For the text-containing cell, return its midpoint in (x, y) coordinate format. 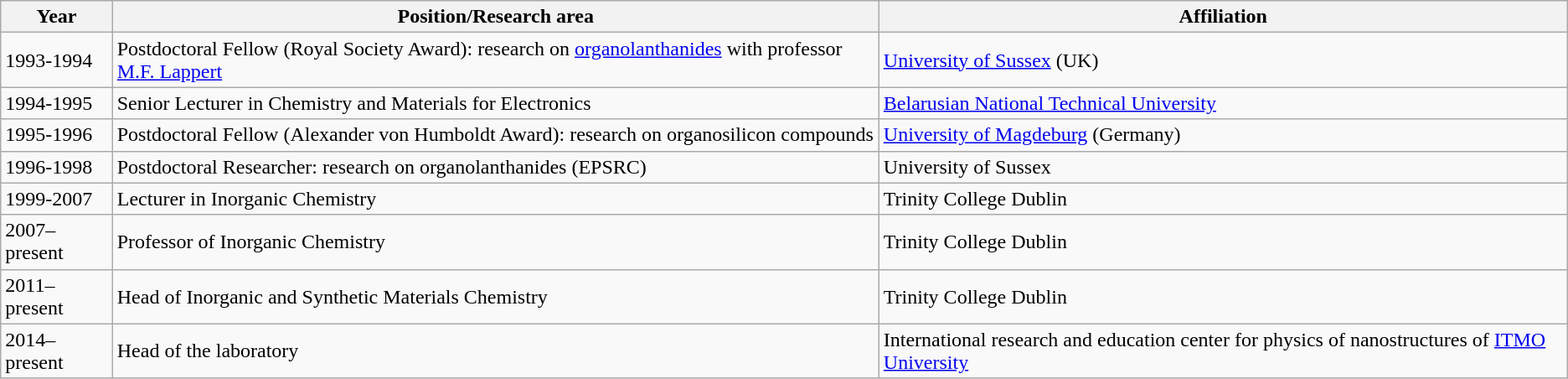
University of Magdeburg (Germany) (1223, 135)
1994-1995 (57, 103)
Postdoctoral Fellow (Royal Society Award): research on organolanthanides with professor M.F. Lappert (496, 60)
Head of the laboratory (496, 350)
International research and education center for physics of nanostructures of ITMO University (1223, 350)
Affiliation (1223, 17)
2011–present (57, 297)
Belarusian National Technical University (1223, 103)
Professor of Inorganic Chemistry (496, 241)
University of Sussex (UK) (1223, 60)
2014–present (57, 350)
Senior Lecturer in Chemistry and Materials for Electronics (496, 103)
Year (57, 17)
Postdoctoral Fellow (Alexander von Humboldt Award): research on organosilicon compounds (496, 135)
University of Sussex (1223, 167)
1995-1996 (57, 135)
Lecturer in Inorganic Chemistry (496, 199)
1993-1994 (57, 60)
2007–present (57, 241)
Head of Inorganic and Synthetic Materials Chemistry (496, 297)
1999-2007 (57, 199)
Postdoctoral Researcher: research on organolanthanides (EPSRC) (496, 167)
Position/Research area (496, 17)
1996-1998 (57, 167)
